Extract the [X, Y] coordinate from the center of the cell holding the provided text.  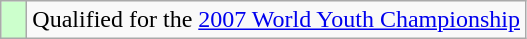
Qualified for the 2007 World Youth Championship [276, 20]
